Capture the cell that displays the provided text and extract its (X, Y) central coordinate. 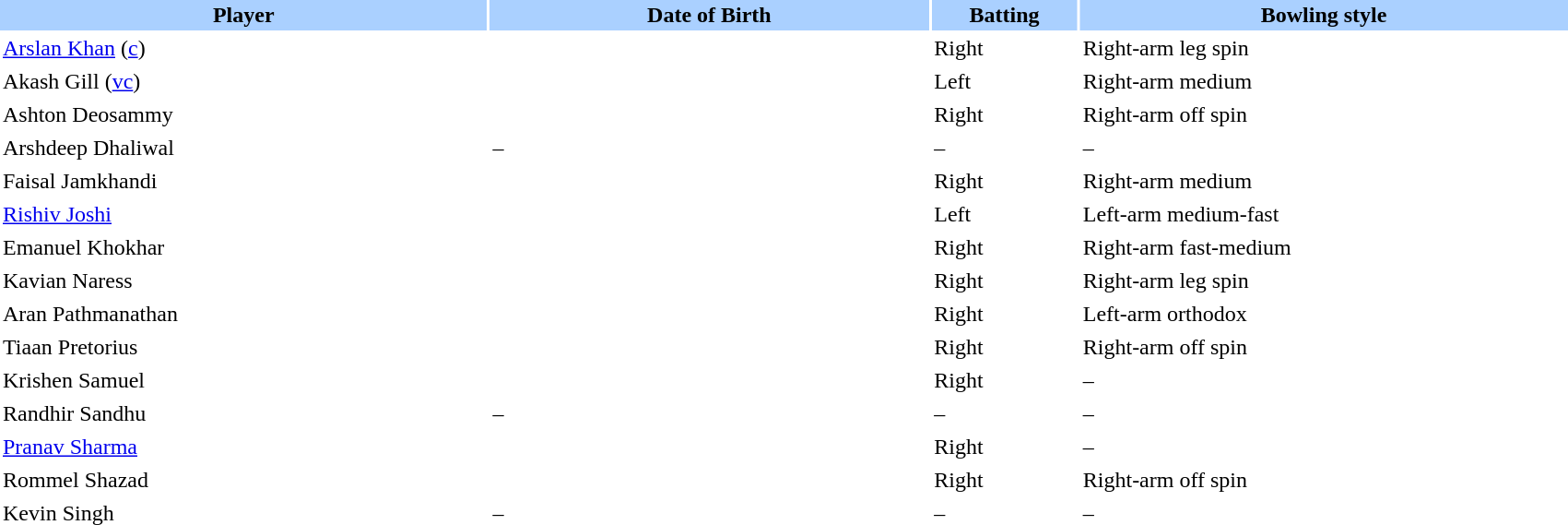
Faisal Jamkhandi (243, 181)
Kavian Naress (243, 280)
Krishen Samuel (243, 380)
Bowling style (1324, 15)
Rishiv Joshi (243, 214)
Rommel Shazad (243, 480)
Tiaan Pretorius (243, 347)
Left-arm orthodox (1324, 314)
Date of Birth (710, 15)
Batting (1005, 15)
Arslan Khan (c) (243, 48)
Arshdeep Dhaliwal (243, 148)
Aran Pathmanathan (243, 314)
Player (243, 15)
Ashton Deosammy (243, 114)
Emanuel Khokhar (243, 247)
Randhir Sandhu (243, 413)
Right-arm fast-medium (1324, 247)
Akash Gill (vc) (243, 81)
Left-arm medium-fast (1324, 214)
Pranav Sharma (243, 447)
